Provide the [X, Y] coordinate of the cell's center where the given text is located.  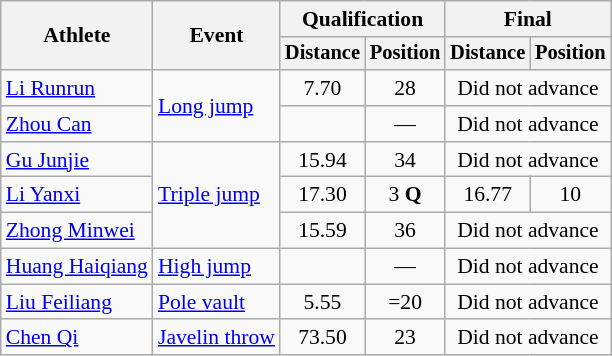
Liu Feiliang [77, 302]
=20 [405, 302]
Final [528, 19]
Li Runrun [77, 88]
Javelin throw [216, 338]
High jump [216, 267]
Li Yanxi [77, 195]
Event [216, 36]
36 [405, 231]
Pole vault [216, 302]
5.55 [322, 302]
Long jump [216, 106]
Qualification [362, 19]
Zhong Minwei [77, 231]
15.59 [322, 231]
34 [405, 160]
Chen Qi [77, 338]
Zhou Can [77, 124]
Triple jump [216, 196]
28 [405, 88]
23 [405, 338]
7.70 [322, 88]
10 [570, 195]
17.30 [322, 195]
16.77 [488, 195]
15.94 [322, 160]
Huang Haiqiang [77, 267]
Gu Junjie [77, 160]
Athlete [77, 36]
3 Q [405, 195]
73.50 [322, 338]
